Return (x, y) of the center of cell containing provided text 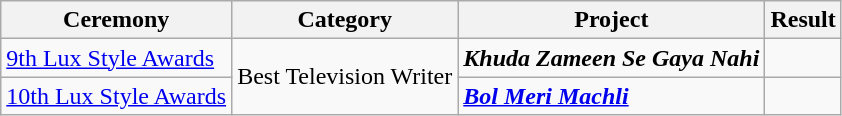
9th Lux Style Awards (116, 58)
Khuda Zameen Se Gaya Nahi (612, 58)
Ceremony (116, 20)
Project (612, 20)
Best Television Writer (345, 77)
Bol Meri Machli (612, 96)
Category (345, 20)
Result (803, 20)
10th Lux Style Awards (116, 96)
